Capture the cell that displays the provided text and extract its (X, Y) central coordinate. 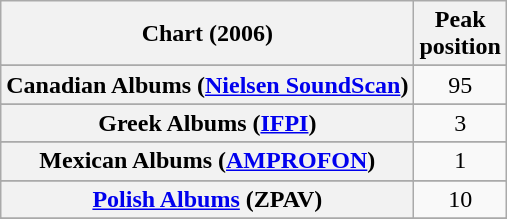
Chart (2006) (208, 34)
Canadian Albums (Nielsen SoundScan) (208, 85)
Greek Albums (IFPI) (208, 123)
Mexican Albums (AMPROFON) (208, 161)
1 (460, 161)
10 (460, 199)
Peakposition (460, 34)
3 (460, 123)
95 (460, 85)
Polish Albums (ZPAV) (208, 199)
